Scan for the cell matching the given text and deliver its (x, y) coordinate at center. 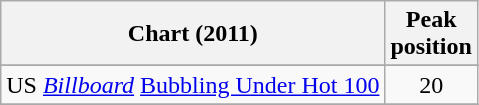
Peakposition (431, 34)
Chart (2011) (193, 34)
US Billboard Bubbling Under Hot 100 (193, 85)
20 (431, 85)
